Search for the cell housing the specified text and yield its [x, y] center coordinate. 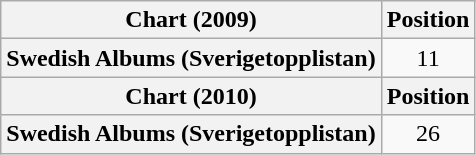
26 [428, 134]
11 [428, 58]
Chart (2009) [191, 20]
Chart (2010) [191, 96]
